Provide the (x, y) coordinate of the cell's center where the given text is located.  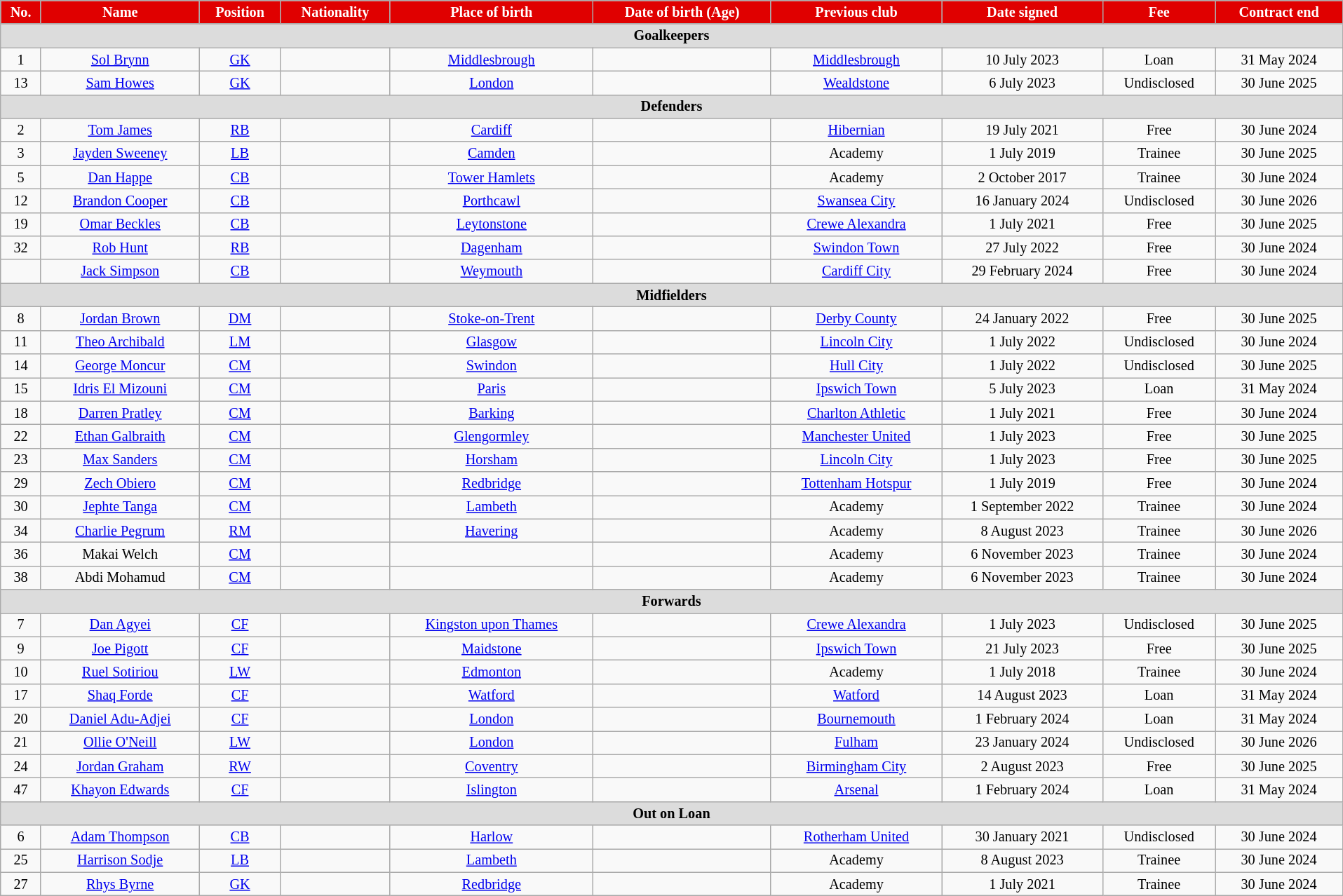
Idris El Mizouni (120, 389)
2 (21, 130)
DM (240, 318)
Contract end (1279, 12)
16 January 2024 (1023, 201)
Ollie O'Neill (120, 742)
Ruel Sotiriou (120, 672)
Darren Pratley (120, 413)
Camden (492, 154)
1 September 2022 (1023, 507)
Coventry (492, 766)
27 (21, 884)
23 January 2024 (1023, 742)
5 July 2023 (1023, 389)
George Moncur (120, 365)
Cardiff City (856, 271)
Charlton Athletic (856, 413)
Hibernian (856, 130)
Kingston upon Thames (492, 625)
19 (21, 224)
9 (21, 649)
Ethan Galbraith (120, 436)
Shaq Forde (120, 695)
No. (21, 12)
Wealdstone (856, 83)
21 July 2023 (1023, 649)
27 July 2022 (1023, 247)
Adam Thompson (120, 837)
30 (21, 507)
Glasgow (492, 342)
10 (21, 672)
24 January 2022 (1023, 318)
22 (21, 436)
Paris (492, 389)
7 (21, 625)
29 February 2024 (1023, 271)
Islington (492, 789)
14 (21, 365)
Place of birth (492, 12)
Rob Hunt (120, 247)
24 (21, 766)
Position (240, 12)
Joe Pigott (120, 649)
Khayon Edwards (120, 789)
Fulham (856, 742)
Midfielders (672, 295)
10 July 2023 (1023, 59)
14 August 2023 (1023, 695)
Jayden Sweeney (120, 154)
Birmingham City (856, 766)
Rotherham United (856, 837)
21 (21, 742)
Derby County (856, 318)
RM (240, 531)
Max Sanders (120, 460)
18 (21, 413)
Cardiff (492, 130)
Forwards (672, 601)
Stoke-on-Trent (492, 318)
3 (21, 154)
13 (21, 83)
Dan Agyei (120, 625)
5 (21, 177)
Tom James (120, 130)
15 (21, 389)
Hull City (856, 365)
1 (21, 59)
36 (21, 554)
Brandon Cooper (120, 201)
34 (21, 531)
Abdi Mohamud (120, 578)
Rhys Byrne (120, 884)
Jordan Graham (120, 766)
Previous club (856, 12)
38 (21, 578)
Makai Welch (120, 554)
23 (21, 460)
LM (240, 342)
6 July 2023 (1023, 83)
Sol Brynn (120, 59)
Goalkeepers (672, 36)
12 (21, 201)
Tower Hamlets (492, 177)
Date of birth (Age) (682, 12)
Horsham (492, 460)
Omar Beckles (120, 224)
19 July 2021 (1023, 130)
Theo Archibald (120, 342)
Weymouth (492, 271)
Harrison Sodje (120, 860)
29 (21, 483)
Edmonton (492, 672)
RW (240, 766)
Leytonstone (492, 224)
Swansea City (856, 201)
25 (21, 860)
Dagenham (492, 247)
Harlow (492, 837)
Daniel Adu-Adjei (120, 719)
20 (21, 719)
Swindon (492, 365)
Name (120, 12)
8 (21, 318)
Glengormley (492, 436)
Maidstone (492, 649)
Nationality (335, 12)
Porthcawl (492, 201)
47 (21, 789)
Manchester United (856, 436)
Tottenham Hotspur (856, 483)
Fee (1159, 12)
Jack Simpson (120, 271)
Out on Loan (672, 813)
6 (21, 837)
Arsenal (856, 789)
Charlie Pegrum (120, 531)
2 October 2017 (1023, 177)
1 July 2018 (1023, 672)
17 (21, 695)
Swindon Town (856, 247)
Jordan Brown (120, 318)
30 January 2021 (1023, 837)
Dan Happe (120, 177)
Defenders (672, 107)
2 August 2023 (1023, 766)
Bournemouth (856, 719)
Jephte Tanga (120, 507)
Barking (492, 413)
Sam Howes (120, 83)
Zech Obiero (120, 483)
11 (21, 342)
Date signed (1023, 12)
32 (21, 247)
Havering (492, 531)
